From the cell containing the given text, extract its center point as [X, Y] coordinate. 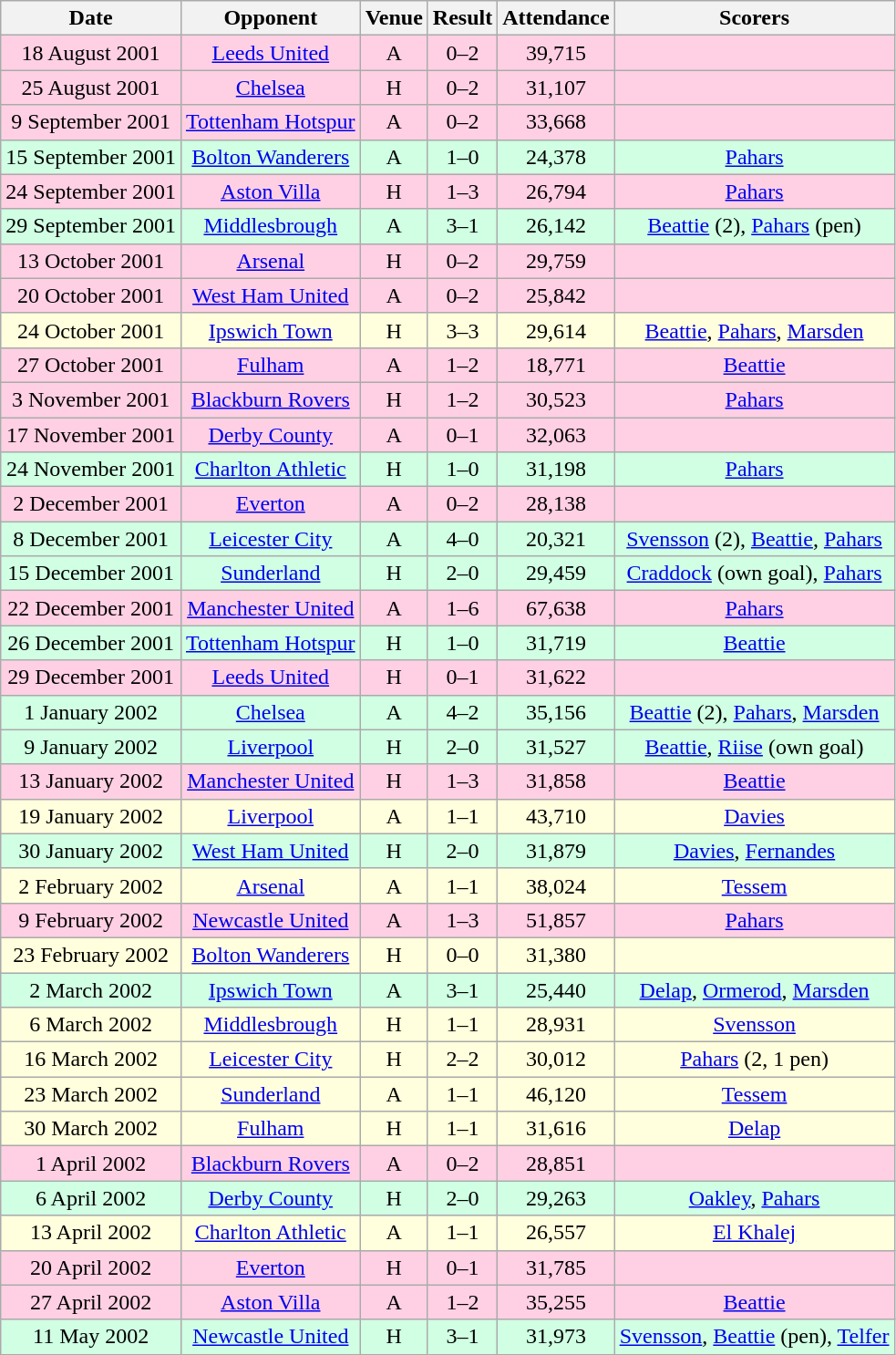
Venue [394, 18]
29,759 [556, 261]
32,063 [556, 435]
29 September 2001 [91, 226]
Svensson [755, 1025]
38,024 [556, 885]
24 November 2001 [91, 470]
31,858 [556, 781]
29,614 [556, 330]
30,523 [556, 399]
8 December 2001 [91, 539]
27 October 2001 [91, 365]
0–0 [462, 955]
Davies [755, 816]
9 January 2002 [91, 747]
29,459 [556, 574]
35,156 [556, 712]
27 April 2002 [91, 1302]
23 February 2002 [91, 955]
30,012 [556, 1060]
4–0 [462, 539]
30 January 2002 [91, 851]
15 December 2001 [91, 574]
31,380 [556, 955]
2 February 2002 [91, 885]
30 March 2002 [91, 1129]
31,198 [556, 470]
4–2 [462, 712]
26 December 2001 [91, 643]
19 January 2002 [91, 816]
2 December 2001 [91, 504]
Scorers [755, 18]
25 August 2001 [91, 88]
28,138 [556, 504]
31,785 [556, 1267]
67,638 [556, 608]
Result [462, 18]
6 April 2002 [91, 1198]
26,557 [556, 1233]
18,771 [556, 365]
20 April 2002 [91, 1267]
46,120 [556, 1094]
6 March 2002 [91, 1025]
Date [91, 18]
23 March 2002 [91, 1094]
24,378 [556, 157]
2–2 [462, 1060]
Beattie, Pahars, Marsden [755, 330]
Davies, Fernandes [755, 851]
20 October 2001 [91, 295]
13 April 2002 [91, 1233]
Svensson, Beattie (pen), Telfer [755, 1337]
Svensson (2), Beattie, Pahars [755, 539]
Beattie, Riise (own goal) [755, 747]
43,710 [556, 816]
9 February 2002 [91, 920]
18 August 2001 [91, 53]
29 December 2001 [91, 677]
26,142 [556, 226]
17 November 2001 [91, 435]
Delap, Ormerod, Marsden [755, 989]
Opponent [270, 18]
31,616 [556, 1129]
Oakley, Pahars [755, 1198]
15 September 2001 [91, 157]
24 September 2001 [91, 191]
9 September 2001 [91, 122]
Beattie (2), Pahars, Marsden [755, 712]
Pahars (2, 1 pen) [755, 1060]
28,851 [556, 1164]
16 March 2002 [91, 1060]
13 January 2002 [91, 781]
1 January 2002 [91, 712]
28,931 [556, 1025]
3 November 2001 [91, 399]
29,263 [556, 1198]
25,440 [556, 989]
1 April 2002 [91, 1164]
Craddock (own goal), Pahars [755, 574]
33,668 [556, 122]
25,842 [556, 295]
3–3 [462, 330]
Delap [755, 1129]
35,255 [556, 1302]
31,973 [556, 1337]
11 May 2002 [91, 1337]
13 October 2001 [91, 261]
31,107 [556, 88]
31,622 [556, 677]
2 March 2002 [91, 989]
24 October 2001 [91, 330]
20,321 [556, 539]
51,857 [556, 920]
39,715 [556, 53]
26,794 [556, 191]
22 December 2001 [91, 608]
1–6 [462, 608]
31,527 [556, 747]
El Khalej [755, 1233]
Attendance [556, 18]
31,879 [556, 851]
Beattie (2), Pahars (pen) [755, 226]
31,719 [556, 643]
